Locate the cell with the specified text and output its (X, Y) center coordinate. 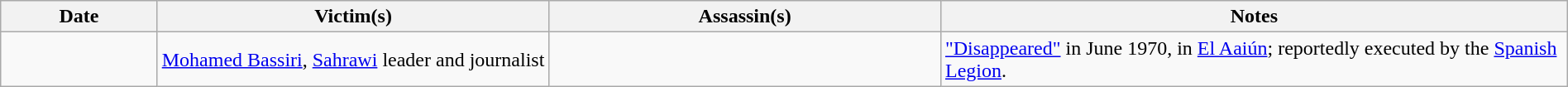
Assassin(s) (745, 17)
Notes (1254, 17)
Victim(s) (353, 17)
Date (79, 17)
"Disappeared" in June 1970, in El Aaiún; reportedly executed by the Spanish Legion. (1254, 60)
Mohamed Bassiri, Sahrawi leader and journalist (353, 60)
